For the text-containing cell, return its midpoint in [X, Y] coordinate format. 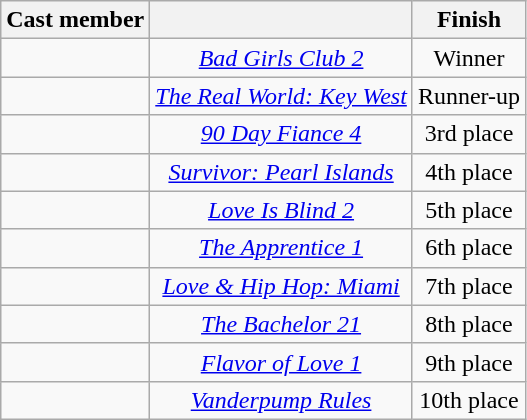
90 Day Fiance 4 [282, 134]
Runner-up [468, 96]
Winner [468, 58]
10th place [468, 400]
The Apprentice 1 [282, 248]
Finish [468, 20]
Love Is Blind 2 [282, 210]
Cast member [76, 20]
3rd place [468, 134]
The Bachelor 21 [282, 324]
6th place [468, 248]
5th place [468, 210]
7th place [468, 286]
Love & Hip Hop: Miami [282, 286]
4th place [468, 172]
8th place [468, 324]
The Real World: Key West [282, 96]
Bad Girls Club 2 [282, 58]
Vanderpump Rules [282, 400]
Survivor: Pearl Islands [282, 172]
9th place [468, 362]
Flavor of Love 1 [282, 362]
